From the cell containing the given text, extract its center point as [X, Y] coordinate. 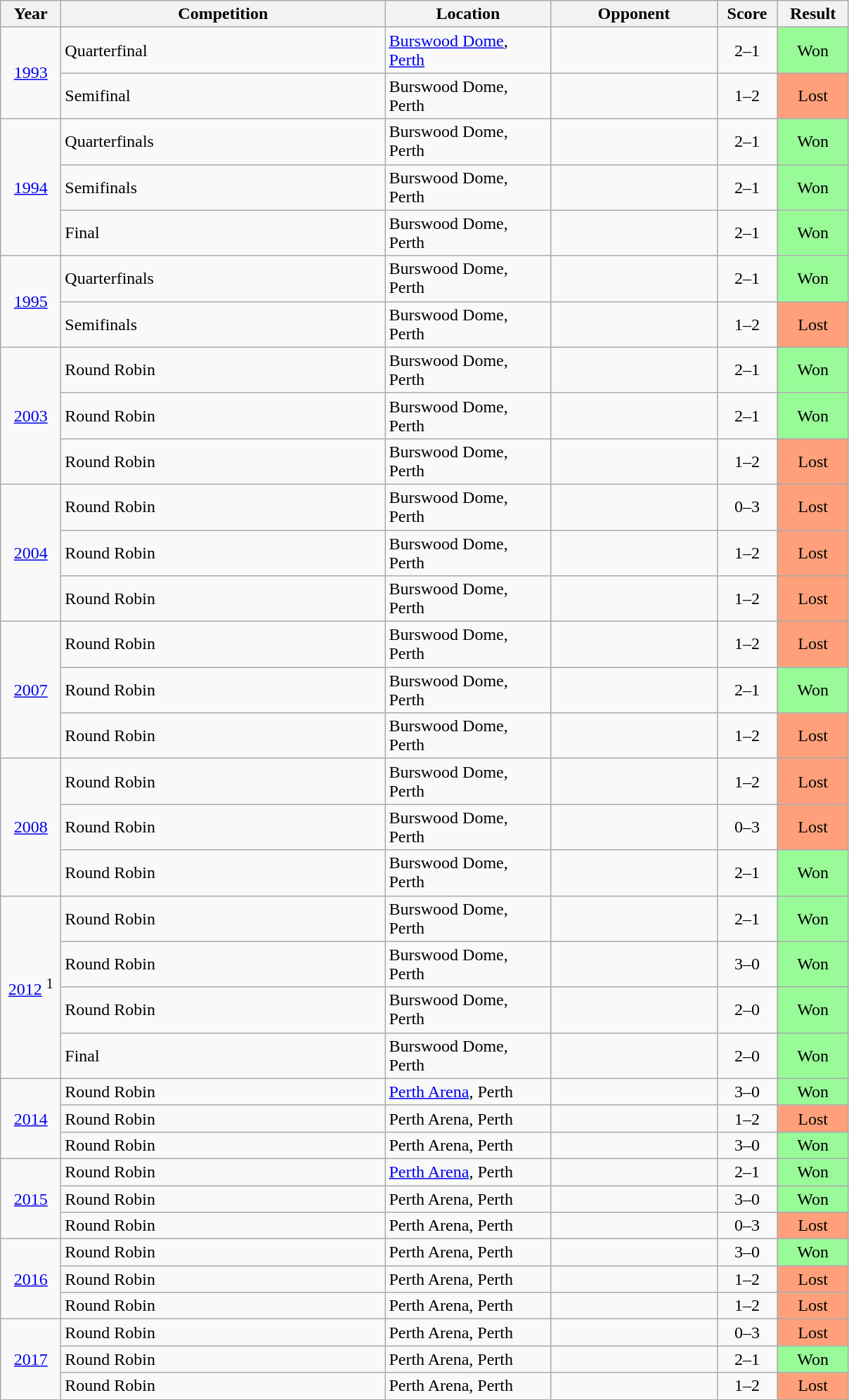
2017 [31, 1359]
2008 [31, 827]
1994 [31, 187]
2016 [31, 1279]
2003 [31, 416]
1993 [31, 73]
2015 [31, 1198]
Year [31, 14]
Semifinal [223, 96]
Opponent [634, 14]
Quarterfinal [223, 51]
Location [468, 14]
2012 1 [31, 987]
Competition [223, 14]
Result [812, 14]
1995 [31, 301]
Score [747, 14]
2007 [31, 690]
2014 [31, 1118]
2004 [31, 552]
